Provide the (x, y) coordinate of the cell's center where the given text is located.  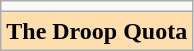
The Droop Quota (97, 31)
